Identify which cell holds the provided text, then report its [x, y] central coordinate. 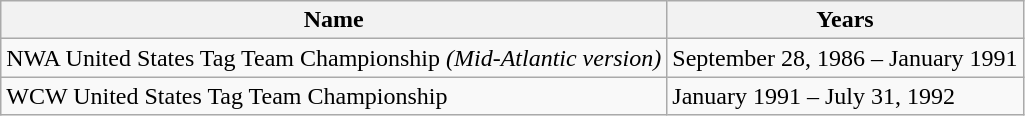
Name [334, 20]
WCW United States Tag Team Championship [334, 96]
January 1991 – July 31, 1992 [845, 96]
Years [845, 20]
NWA United States Tag Team Championship (Mid-Atlantic version) [334, 58]
September 28, 1986 – January 1991 [845, 58]
